Output the (X, Y) coordinate of the center of the cell containing the given text.  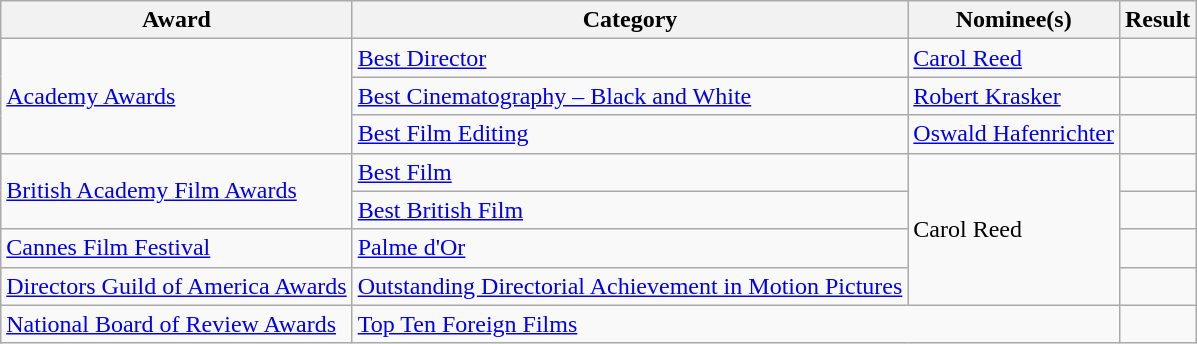
Nominee(s) (1014, 20)
Directors Guild of America Awards (176, 286)
Best Film (630, 172)
Result (1157, 20)
Best Cinematography – Black and White (630, 96)
Best Film Editing (630, 134)
National Board of Review Awards (176, 324)
Robert Krasker (1014, 96)
Top Ten Foreign Films (736, 324)
Award (176, 20)
Academy Awards (176, 96)
British Academy Film Awards (176, 191)
Outstanding Directorial Achievement in Motion Pictures (630, 286)
Best British Film (630, 210)
Best Director (630, 58)
Oswald Hafenrichter (1014, 134)
Palme d'Or (630, 248)
Cannes Film Festival (176, 248)
Category (630, 20)
